Identify which cell holds the provided text, then report its [x, y] central coordinate. 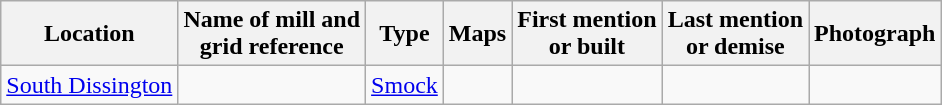
Location [90, 34]
Smock [405, 85]
Photograph [875, 34]
Type [405, 34]
Last mention or demise [735, 34]
South Dissington [90, 85]
Maps [477, 34]
Name of mill andgrid reference [272, 34]
First mentionor built [587, 34]
